Provide the (X, Y) coordinate of the cell's center where the given text is located.  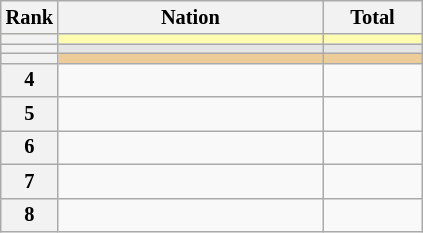
4 (30, 80)
7 (30, 181)
6 (30, 147)
Total (373, 17)
Nation (190, 17)
5 (30, 114)
8 (30, 215)
Rank (30, 17)
